Output the [X, Y] coordinate of the center of the cell containing the given text.  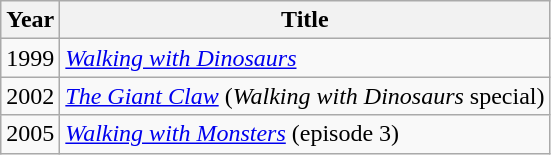
Year [30, 20]
Walking with Monsters (episode 3) [305, 134]
2005 [30, 134]
The Giant Claw (Walking with Dinosaurs special) [305, 96]
2002 [30, 96]
Walking with Dinosaurs [305, 58]
Title [305, 20]
1999 [30, 58]
